Return the [X, Y] coordinate for the center point of the cell that contains the specified text.  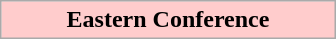
Eastern Conference [168, 20]
